Scan for the cell matching the given text and deliver its [X, Y] coordinate at center. 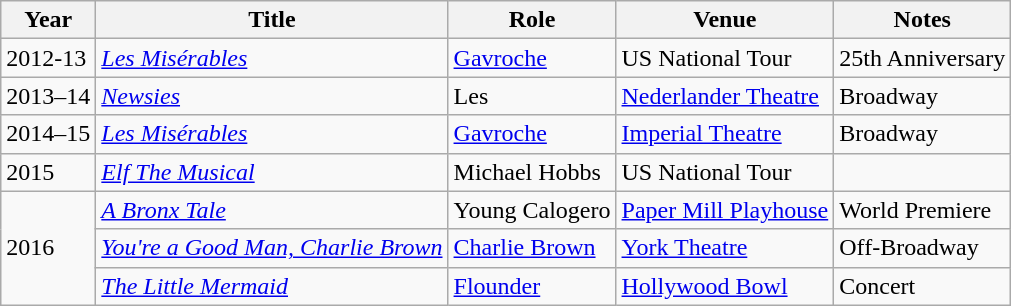
Venue [725, 20]
Charlie Brown [532, 248]
Role [532, 20]
2015 [48, 172]
Year [48, 20]
Les [532, 96]
2016 [48, 248]
Elf The Musical [272, 172]
The Little Mermaid [272, 286]
Newsies [272, 96]
2013–14 [48, 96]
Hollywood Bowl [725, 286]
2012-13 [48, 58]
Young Calogero [532, 210]
World Premiere [922, 210]
Michael Hobbs [532, 172]
Title [272, 20]
25th Anniversary [922, 58]
York Theatre [725, 248]
Nederlander Theatre [725, 96]
Paper Mill Playhouse [725, 210]
Imperial Theatre [725, 134]
Flounder [532, 286]
Off-Broadway [922, 248]
You're a Good Man, Charlie Brown [272, 248]
Notes [922, 20]
Concert [922, 286]
2014–15 [48, 134]
A Bronx Tale [272, 210]
